Find where the given text appears and provide that cell's center as (x, y) coordinate. 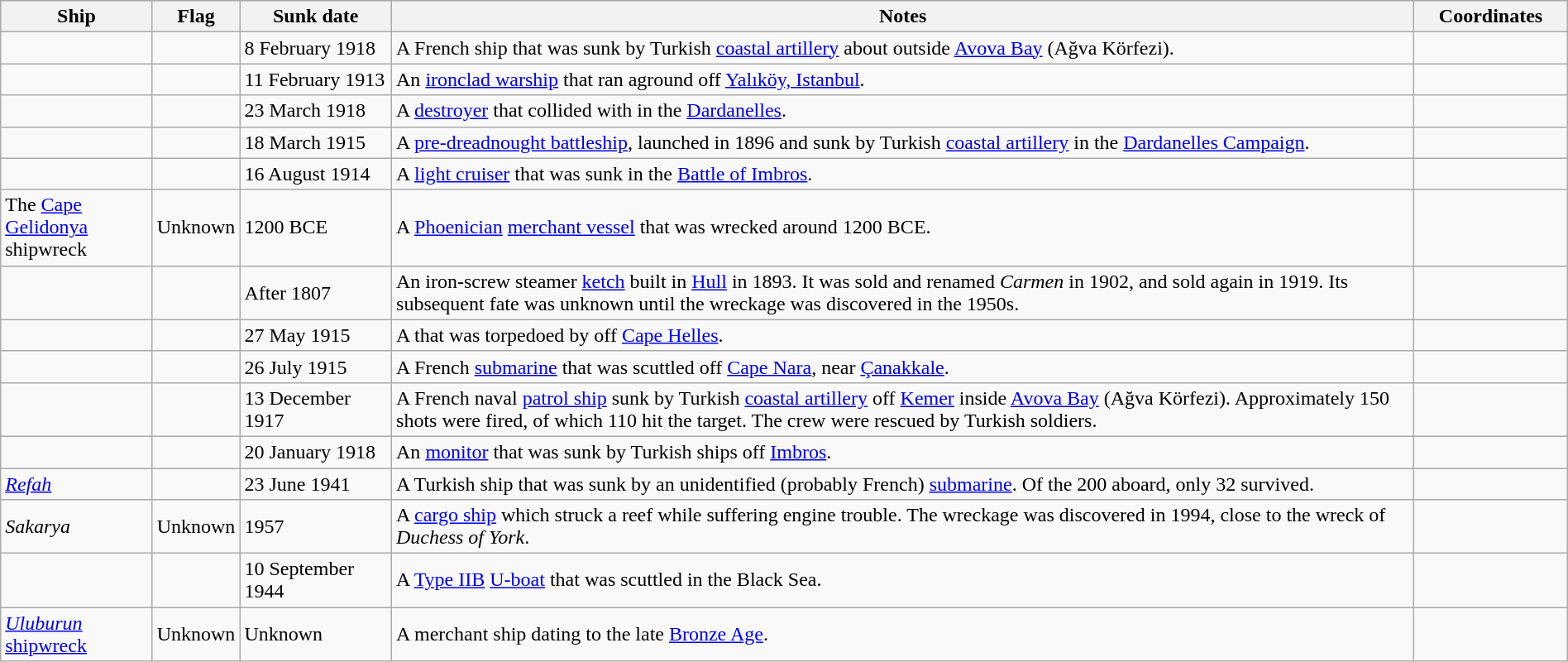
A Phoenician merchant vessel that was wrecked around 1200 BCE. (903, 228)
13 December 1917 (316, 409)
26 July 1915 (316, 367)
1200 BCE (316, 228)
A French submarine that was scuttled off Cape Nara, near Çanakkale. (903, 367)
10 September 1944 (316, 581)
20 January 1918 (316, 452)
Sakarya (76, 526)
8 February 1918 (316, 48)
A light cruiser that was sunk in the Battle of Imbros. (903, 174)
Flag (196, 17)
An monitor that was sunk by Turkish ships off Imbros. (903, 452)
16 August 1914 (316, 174)
Coordinates (1490, 17)
Uluburun shipwreck (76, 634)
1957 (316, 526)
A pre-dreadnought battleship, launched in 1896 and sunk by Turkish coastal artillery in the Dardanelles Campaign. (903, 142)
A merchant ship dating to the late Bronze Age. (903, 634)
27 May 1915 (316, 335)
A Turkish ship that was sunk by an unidentified (probably French) submarine. Of the 200 aboard, only 32 survived. (903, 484)
23 March 1918 (316, 111)
18 March 1915 (316, 142)
A French ship that was sunk by Turkish coastal artillery about outside Avova Bay (Ağva Körfezi). (903, 48)
11 February 1913 (316, 79)
Refah (76, 484)
Sunk date (316, 17)
The Cape Gelidonya shipwreck (76, 228)
Ship (76, 17)
Notes (903, 17)
A destroyer that collided with in the Dardanelles. (903, 111)
An ironclad warship that ran aground off Yalıköy, Istanbul. (903, 79)
A that was torpedoed by off Cape Helles. (903, 335)
After 1807 (316, 293)
23 June 1941 (316, 484)
A cargo ship which struck a reef while suffering engine trouble. The wreckage was discovered in 1994, close to the wreck of Duchess of York. (903, 526)
A Type IIB U-boat that was scuttled in the Black Sea. (903, 581)
